Pinpoint the cell where the given text exists, returning its (x, y) midpoint coordinate. 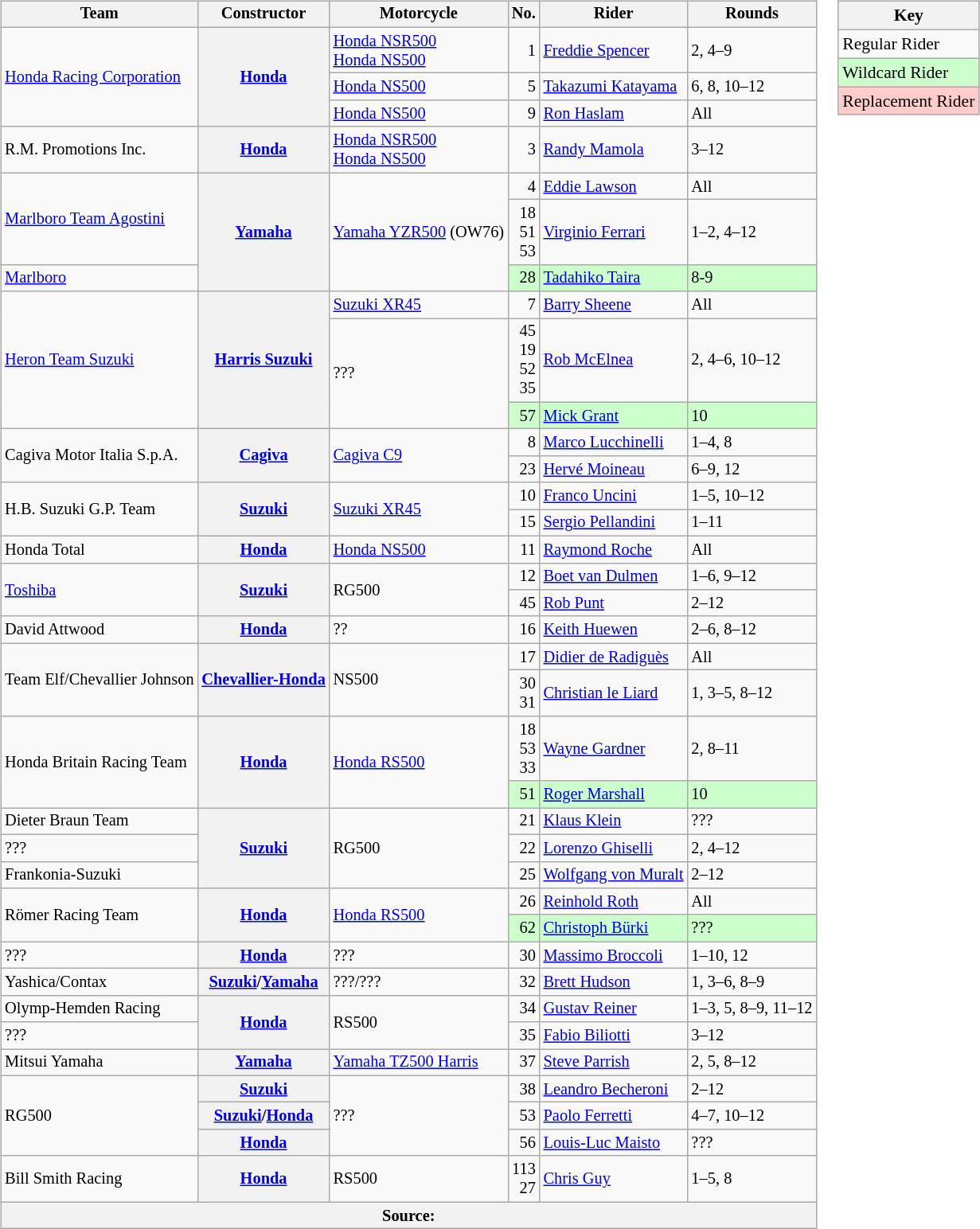
?? (419, 630)
9 (524, 114)
57 (524, 416)
Yashica/Contax (99, 982)
45 (524, 603)
Yamaha TZ500 Harris (419, 1063)
37 (524, 1063)
8-9 (752, 278)
Suzuki/Yamaha (263, 982)
2–6, 8–12 (752, 630)
Sergio Pellandini (614, 523)
12 (524, 576)
Roger Marshall (614, 794)
Franco Uncini (614, 496)
Didier de Radiguès (614, 657)
Marlboro (99, 278)
Brett Hudson (614, 982)
7 (524, 305)
Fabio Biliotti (614, 1036)
51 (524, 794)
R.M. Promotions Inc. (99, 150)
Massimo Broccoli (614, 955)
1–2, 4–12 (752, 232)
Frankonia-Suzuki (99, 875)
Source: (408, 1215)
Rob McElnea (614, 361)
Keith Huewen (614, 630)
H.B. Suzuki G.P. Team (99, 509)
Cagiva C9 (419, 455)
1, 3–6, 8–9 (752, 982)
NS500 (419, 680)
1–5, 10–12 (752, 496)
???/??? (419, 982)
53 (524, 1116)
Hervé Moineau (614, 470)
Suzuki/Honda (263, 1116)
Bill Smith Racing (99, 1179)
23 (524, 470)
45195235 (524, 361)
5 (524, 87)
Harris Suzuki (263, 360)
Christoph Bürki (614, 928)
3031 (524, 693)
Cagiva Motor Italia S.p.A. (99, 455)
34 (524, 1009)
Dieter Braun Team (99, 821)
Mick Grant (614, 416)
15 (524, 523)
11327 (524, 1179)
Virginio Ferrari (614, 232)
28 (524, 278)
Tadahiko Taira (614, 278)
Raymond Roche (614, 549)
26 (524, 902)
30 (524, 955)
Constructor (263, 14)
32 (524, 982)
Lorenzo Ghiselli (614, 848)
Rounds (752, 14)
Eddie Lawson (614, 186)
1–10, 12 (752, 955)
21 (524, 821)
Marco Lucchinelli (614, 443)
Steve Parrish (614, 1063)
4 (524, 186)
16 (524, 630)
1–4, 8 (752, 443)
Wayne Gardner (614, 748)
6–9, 12 (752, 470)
1 (524, 50)
8 (524, 443)
Honda Racing Corporation (99, 76)
Rider (614, 14)
Honda Britain Racing Team (99, 761)
Leandro Becheroni (614, 1089)
Takazumi Katayama (614, 87)
Honda Total (99, 549)
Team Elf/Chevallier Johnson (99, 680)
Barry Sheene (614, 305)
1–3, 5, 8–9, 11–12 (752, 1009)
Boet van Dulmen (614, 576)
Mitsui Yamaha (99, 1063)
2, 4–6, 10–12 (752, 361)
Chevallier-Honda (263, 680)
6, 8, 10–12 (752, 87)
Motorcycle (419, 14)
2, 4–9 (752, 50)
Gustav Reiner (614, 1009)
Team (99, 14)
Toshiba (99, 589)
Ron Haslam (614, 114)
185153 (524, 232)
1–5, 8 (752, 1179)
Randy Mamola (614, 150)
2, 5, 8–12 (752, 1063)
Cagiva (263, 455)
Yamaha YZR500 (OW76) (419, 232)
Regular Rider (908, 44)
1–6, 9–12 (752, 576)
25 (524, 875)
Klaus Klein (614, 821)
Wildcard Rider (908, 72)
Rob Punt (614, 603)
Freddie Spencer (614, 50)
4–7, 10–12 (752, 1116)
Wolfgang von Muralt (614, 875)
Chris Guy (614, 1179)
Key (908, 16)
17 (524, 657)
Marlboro Team Agostini (99, 218)
Louis-Luc Maisto (614, 1143)
No. (524, 14)
56 (524, 1143)
Römer Racing Team (99, 915)
1–11 (752, 523)
2, 4–12 (752, 848)
Paolo Ferretti (614, 1116)
35 (524, 1036)
Christian le Liard (614, 693)
185333 (524, 748)
11 (524, 549)
3 (524, 150)
1, 3–5, 8–12 (752, 693)
22 (524, 848)
2, 8–11 (752, 748)
Heron Team Suzuki (99, 360)
38 (524, 1089)
David Attwood (99, 630)
Reinhold Roth (614, 902)
Replacement Rider (908, 101)
Olymp-Hemden Racing (99, 1009)
62 (524, 928)
